Provide the [X, Y] coordinate of the cell's center where the given text is located.  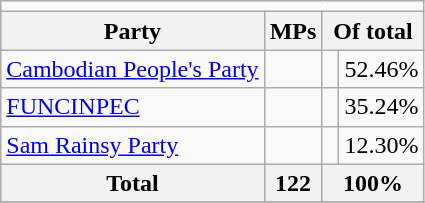
MPs [293, 31]
Party [132, 31]
52.46% [382, 69]
100% [373, 183]
FUNCINPEC [132, 107]
Cambodian People's Party [132, 69]
12.30% [382, 145]
Of total [373, 31]
Sam Rainsy Party [132, 145]
35.24% [382, 107]
122 [293, 183]
Total [132, 183]
